Output the [X, Y] coordinate of the center of the cell containing the given text.  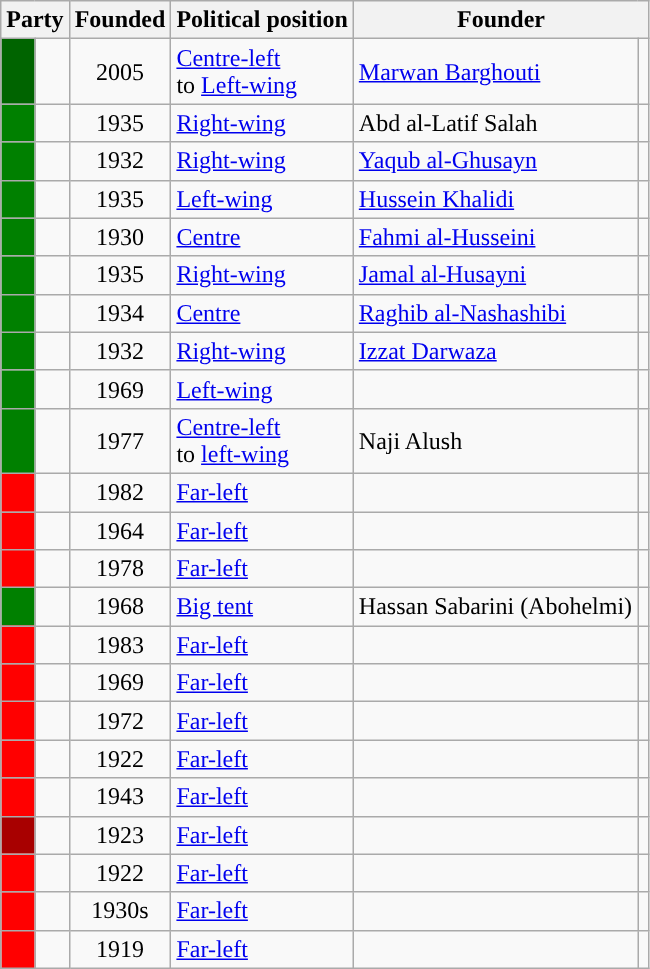
Raghib al-Nashashibi [495, 313]
1968 [120, 607]
1972 [120, 721]
2005 [120, 72]
Abd al-Latif Salah [495, 123]
1978 [120, 569]
1983 [120, 645]
1964 [120, 531]
Centre-leftto left-wing [262, 440]
Naji Alush [495, 440]
1982 [120, 492]
1943 [120, 797]
Political position [262, 20]
1934 [120, 313]
1977 [120, 440]
Founder [500, 20]
1923 [120, 835]
1930s [120, 911]
Big tent [262, 607]
Jamal al-Husayni [495, 275]
Yaqub al-Ghusayn [495, 161]
Hassan Sabarini (Abohelmi) [495, 607]
1930 [120, 237]
1919 [120, 949]
Hussein Khalidi [495, 199]
Marwan Barghouti [495, 72]
Centre-leftto Left-wing [262, 72]
Izzat Darwaza [495, 351]
Fahmi al-Husseini [495, 237]
Party [35, 20]
Founded [120, 20]
